Capture the cell that displays the provided text and extract its [X, Y] central coordinate. 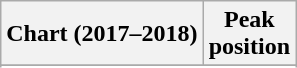
Chart (2017–2018) [102, 34]
Peakposition [249, 34]
